Return (X, Y) of the center of cell containing provided text 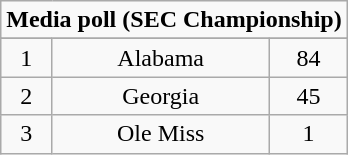
84 (309, 58)
Georgia (161, 96)
Alabama (161, 58)
2 (26, 96)
Media poll (SEC Championship) (174, 20)
Ole Miss (161, 134)
45 (309, 96)
3 (26, 134)
